Find where the given text appears and provide that cell's center as [X, Y] coordinate. 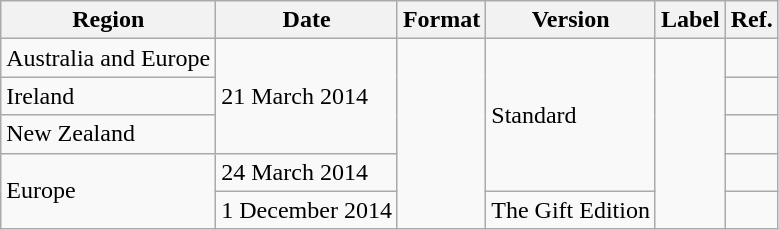
The Gift Edition [571, 210]
Australia and Europe [108, 58]
New Zealand [108, 134]
Standard [571, 115]
Region [108, 20]
Version [571, 20]
Format [441, 20]
Europe [108, 191]
1 December 2014 [307, 210]
24 March 2014 [307, 172]
21 March 2014 [307, 96]
Ireland [108, 96]
Label [690, 20]
Date [307, 20]
Ref. [752, 20]
